Locate the cell with the specified text and output its (X, Y) center coordinate. 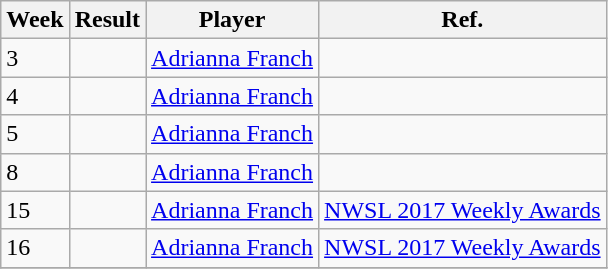
4 (35, 96)
Week (35, 20)
5 (35, 134)
Result (107, 20)
8 (35, 172)
16 (35, 248)
Ref. (463, 20)
3 (35, 58)
15 (35, 210)
Player (232, 20)
